From the cell containing the given text, extract its center point as (x, y) coordinate. 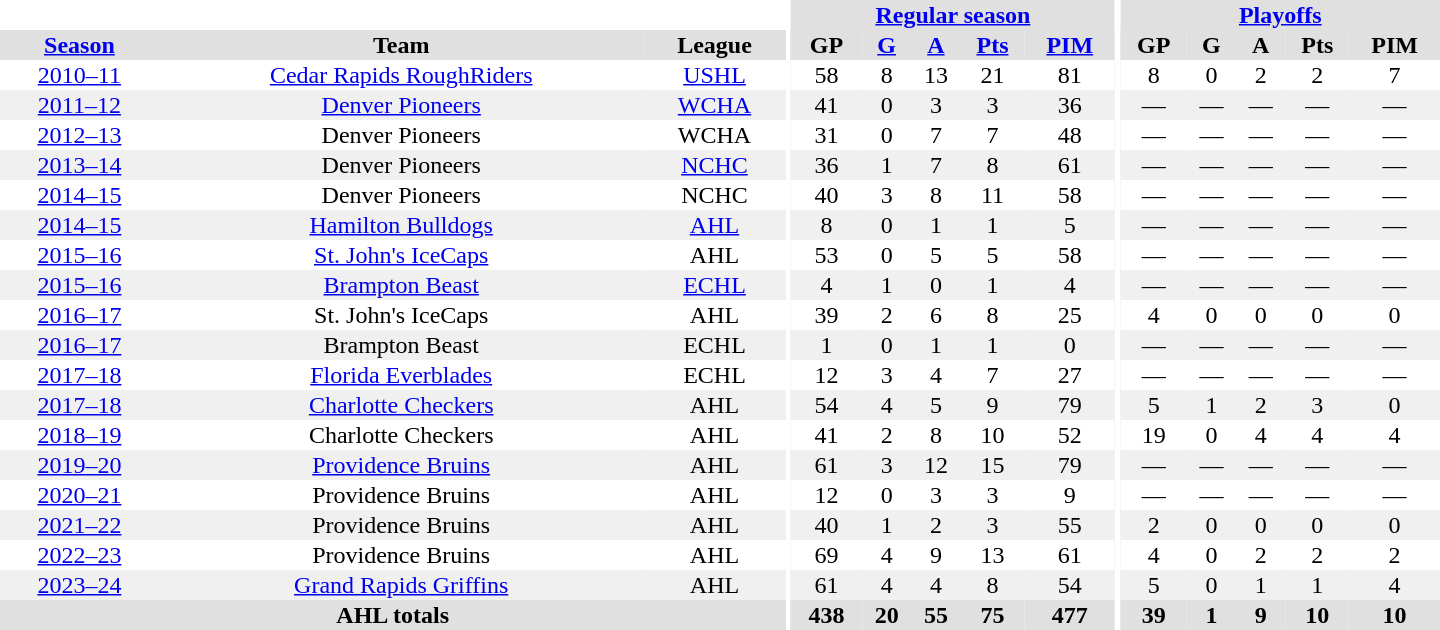
15 (993, 465)
2020–21 (80, 495)
477 (1070, 615)
Hamilton Bulldogs (402, 225)
31 (826, 135)
52 (1070, 435)
AHL totals (392, 615)
League (715, 45)
2019–20 (80, 465)
2018–19 (80, 435)
Season (80, 45)
75 (993, 615)
2012–13 (80, 135)
2021–22 (80, 525)
2013–14 (80, 165)
Grand Rapids Griffins (402, 585)
2023–24 (80, 585)
438 (826, 615)
69 (826, 555)
2022–23 (80, 555)
2011–12 (80, 105)
2010–11 (80, 75)
11 (993, 195)
USHL (715, 75)
53 (826, 255)
6 (936, 315)
81 (1070, 75)
Team (402, 45)
19 (1153, 435)
Regular season (953, 15)
27 (1070, 375)
25 (1070, 315)
Cedar Rapids RoughRiders (402, 75)
21 (993, 75)
Florida Everblades (402, 375)
Playoffs (1280, 15)
20 (886, 615)
48 (1070, 135)
